Provide the [X, Y] coordinate of the cell's center where the given text is located.  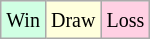
Draw [72, 20]
Loss [126, 20]
Win [24, 20]
